Return [x, y] of the center of cell containing provided text 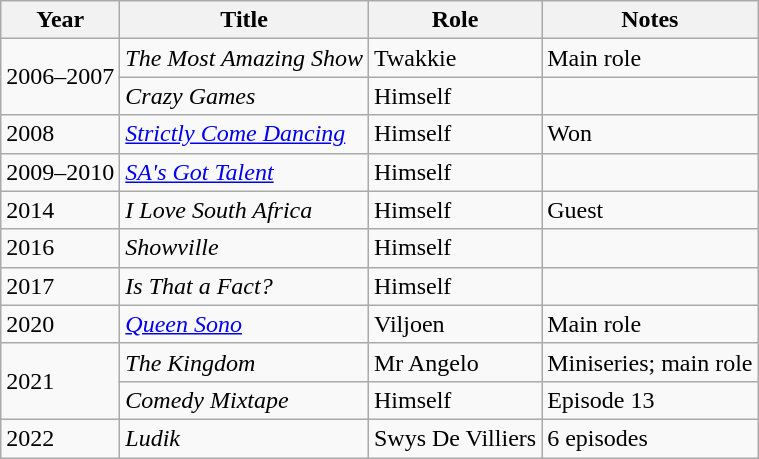
Episode 13 [650, 400]
Comedy Mixtape [244, 400]
2008 [60, 134]
2014 [60, 210]
2021 [60, 381]
Notes [650, 20]
Viljoen [454, 324]
Swys De Villiers [454, 438]
Role [454, 20]
Is That a Fact? [244, 286]
2009–2010 [60, 172]
Miniseries; main role [650, 362]
Mr Angelo [454, 362]
SA's Got Talent [244, 172]
The Most Amazing Show [244, 58]
2022 [60, 438]
Guest [650, 210]
Strictly Come Dancing [244, 134]
6 episodes [650, 438]
Ludik [244, 438]
Title [244, 20]
2017 [60, 286]
Crazy Games [244, 96]
Showville [244, 248]
The Kingdom [244, 362]
2016 [60, 248]
Queen Sono [244, 324]
Twakkie [454, 58]
2020 [60, 324]
2006–2007 [60, 77]
I Love South Africa [244, 210]
Year [60, 20]
Won [650, 134]
